Provide the (x, y) coordinate of the cell's center where the given text is located.  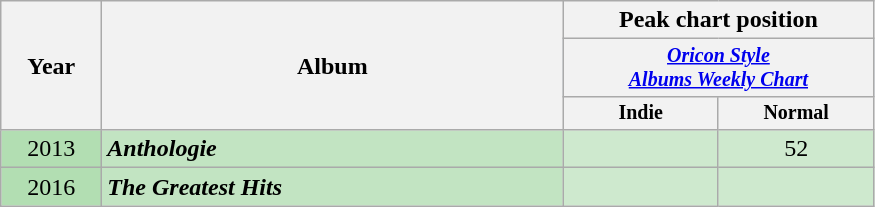
Anthologie (332, 149)
Peak chart position (718, 20)
2016 (52, 187)
The Greatest Hits (332, 187)
52 (796, 149)
Album (332, 66)
Indie (641, 112)
2013 (52, 149)
Normal (796, 112)
Year (52, 66)
Oricon StyleAlbums Weekly Chart (718, 68)
